Determine the [X, Y] coordinate at the center of the cell enclosing the given text.  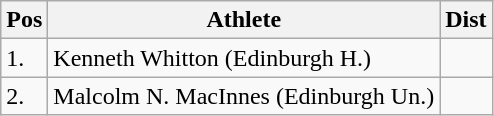
1. [24, 58]
Athlete [244, 20]
Kenneth Whitton (Edinburgh H.) [244, 58]
2. [24, 96]
Malcolm N. MacInnes (Edinburgh Un.) [244, 96]
Pos [24, 20]
Dist [466, 20]
